Detect which cell encompasses the target text, then output its (X, Y) center coordinate. 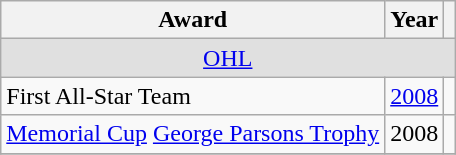
OHL (228, 58)
First All-Star Team (193, 96)
Year (414, 20)
Award (193, 20)
Memorial Cup George Parsons Trophy (193, 134)
